Pinpoint the cell where the given text exists, returning its [x, y] midpoint coordinate. 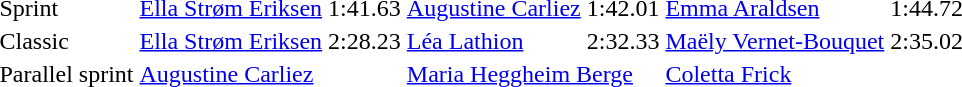
Léa Lathion [494, 41]
Ella Strøm Eriksen [231, 41]
2:32.33 [623, 41]
2:28.23 [365, 41]
Maëly Vernet-Bouquet [775, 41]
